Find where the given text appears and provide that cell's center as (X, Y) coordinate. 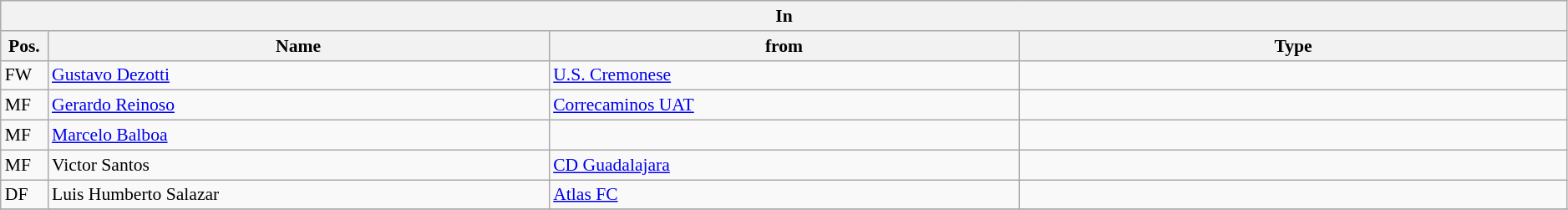
In (784, 16)
Type (1293, 46)
FW (24, 75)
CD Guadalajara (784, 165)
Gerardo Reinoso (298, 105)
DF (24, 195)
Marcelo Balboa (298, 136)
U.S. Cremonese (784, 75)
Correcaminos UAT (784, 105)
Gustavo Dezotti (298, 75)
Name (298, 46)
Atlas FC (784, 195)
Luis Humberto Salazar (298, 195)
Pos. (24, 46)
from (784, 46)
Victor Santos (298, 165)
